Extract the (X, Y) coordinate from the center of the cell holding the provided text.  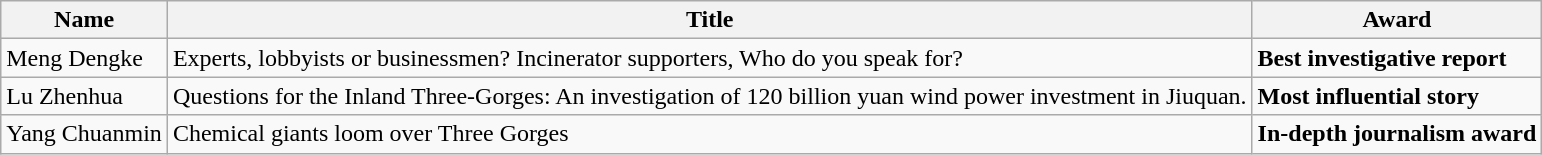
In-depth journalism award (1397, 134)
Name (84, 20)
Lu Zhenhua (84, 96)
Most influential story (1397, 96)
Chemical giants loom over Three Gorges (710, 134)
Award (1397, 20)
Experts, lobbyists or businessmen? Incinerator supporters, Who do you speak for? (710, 58)
Yang Chuanmin (84, 134)
Questions for the Inland Three-Gorges: An investigation of 120 billion yuan wind power investment in Jiuquan. (710, 96)
Meng Dengke (84, 58)
Title (710, 20)
Best investigative report (1397, 58)
